Locate the cell with the specified text and output its [x, y] center coordinate. 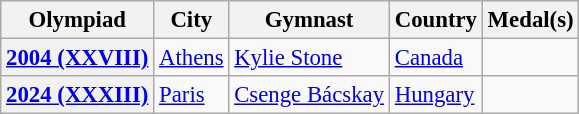
Country [436, 20]
Gymnast [310, 20]
2024 (XXXIII) [78, 95]
2004 (XXVIII) [78, 58]
Csenge Bácskay [310, 95]
Olympiad [78, 20]
Athens [192, 58]
City [192, 20]
Medal(s) [530, 20]
Canada [436, 58]
Kylie Stone [310, 58]
Hungary [436, 95]
Paris [192, 95]
